Provide the [X, Y] coordinate of the cell's center where the given text is located.  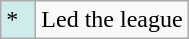
* [18, 20]
Led the league [112, 20]
